Search for the cell housing the specified text and yield its [X, Y] center coordinate. 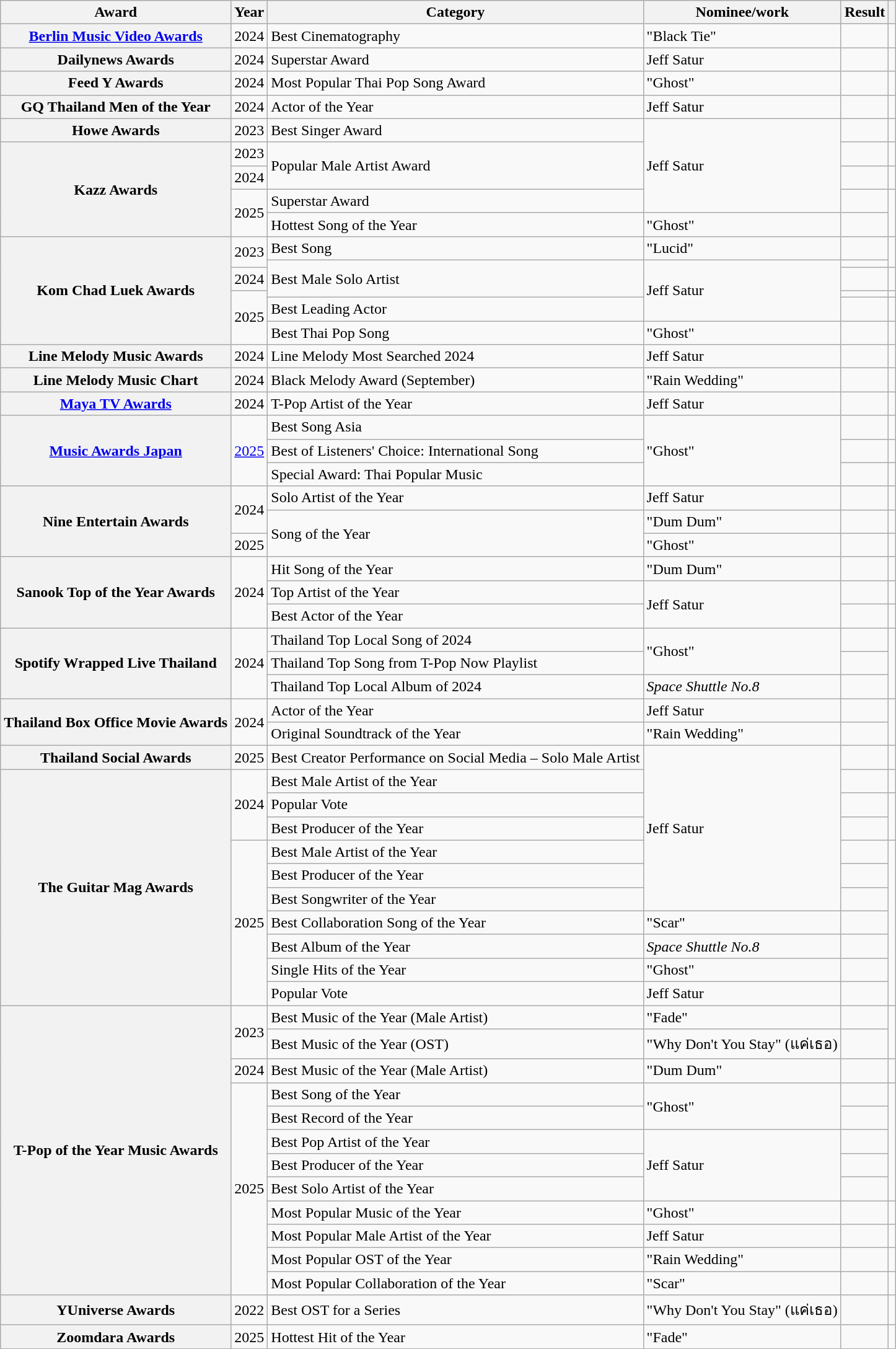
YUniverse Awards [116, 1311]
Special Award: Thai Popular Music [455, 474]
Most Popular Music of the Year [455, 1212]
Popular Male Artist Award [455, 166]
"Black Tie" [742, 36]
Best Record of the Year [455, 1118]
Kazz Awards [116, 189]
Black Melody Award (September) [455, 380]
Thailand Social Awards [116, 758]
Best Singer Award [455, 130]
Berlin Music Video Awards [116, 36]
Best of Listeners' Choice: International Song [455, 451]
Best Thai Pop Song [455, 333]
Best Collaboration Song of the Year [455, 922]
Best Songwriter of the Year [455, 899]
2022 [249, 1311]
Best Actor of the Year [455, 616]
Thailand Top Local Album of 2024 [455, 687]
Most Popular Male Artist of the Year [455, 1236]
Hit Song of the Year [455, 568]
Nominee/work [742, 12]
Kom Chad Luek Awards [116, 290]
Best Album of the Year [455, 946]
Year [249, 12]
Zoomdara Awards [116, 1337]
Sanook Top of the Year Awards [116, 592]
Most Popular Collaboration of the Year [455, 1283]
Thailand Box Office Movie Awards [116, 722]
Hottest Song of the Year [455, 224]
Line Melody Music Awards [116, 356]
Howe Awards [116, 130]
Single Hits of the Year [455, 970]
"Lucid" [742, 248]
Most Popular Thai Pop Song Award [455, 83]
Most Popular OST of the Year [455, 1260]
Nine Entertain Awards [116, 521]
Song of the Year [455, 533]
Best Creator Performance on Social Media – Solo Male Artist [455, 758]
Feed Y Awards [116, 83]
Dailynews Awards [116, 60]
Maya TV Awards [116, 404]
Line Melody Music Chart [116, 380]
Award [116, 12]
Best Cinematography [455, 36]
Hottest Hit of the Year [455, 1337]
Category [455, 12]
T-Pop of the Year Music Awards [116, 1151]
Original Soundtrack of the Year [455, 734]
Best Leading Actor [455, 309]
Result [864, 12]
Best Music of the Year (OST) [455, 1044]
Best Male Solo Artist [455, 278]
Thailand Top Local Song of 2024 [455, 639]
Best OST for a Series [455, 1311]
Best Solo Artist of the Year [455, 1188]
The Guitar Mag Awards [116, 888]
Thailand Top Song from T-Pop Now Playlist [455, 663]
Spotify Wrapped Live Thailand [116, 663]
Music Awards Japan [116, 451]
Best Song Asia [455, 427]
Line Melody Most Searched 2024 [455, 356]
GQ Thailand Men of the Year [116, 107]
Best Song [455, 248]
T-Pop Artist of the Year [455, 404]
Top Artist of the Year [455, 592]
Solo Artist of the Year [455, 498]
Best Song of the Year [455, 1094]
Best Pop Artist of the Year [455, 1141]
